Provide the [X, Y] coordinate of the cell's center where the given text is located.  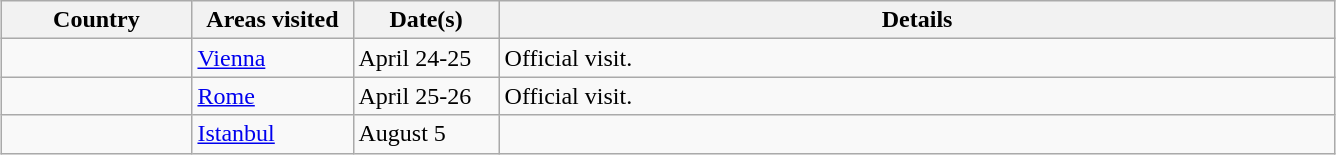
Vienna [272, 58]
Areas visited [272, 20]
August 5 [426, 134]
April 25-26 [426, 96]
Rome [272, 96]
Istanbul [272, 134]
Date(s) [426, 20]
Details [917, 20]
April 24-25 [426, 58]
Country [96, 20]
